Pinpoint the cell where the given text exists, returning its [x, y] midpoint coordinate. 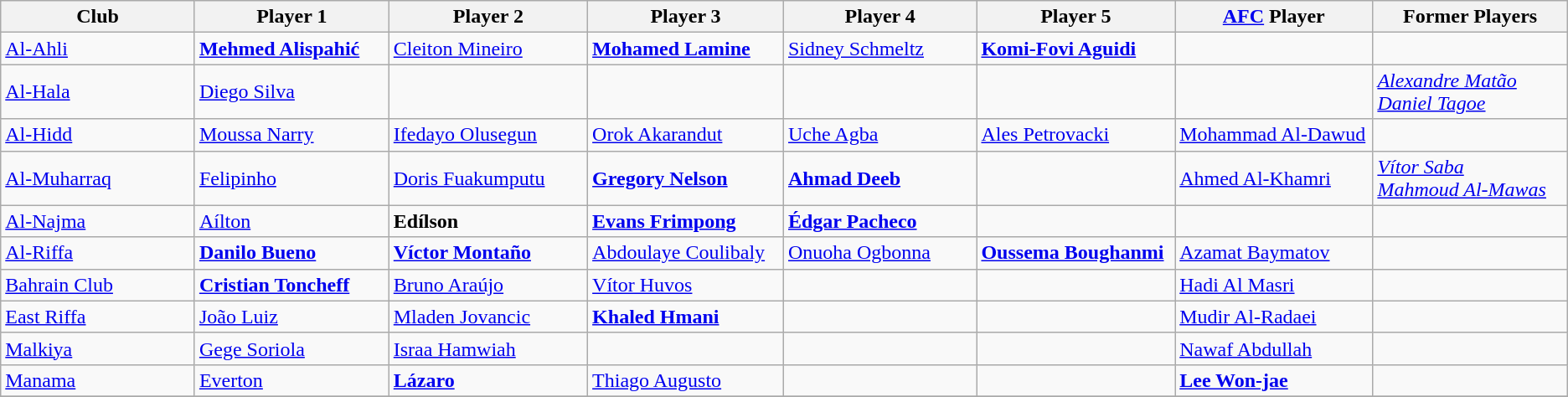
Sidney Schmeltz [879, 49]
Player 3 [686, 17]
Everton [291, 380]
Khaled Hmani [686, 317]
Cleiton Mineiro [487, 49]
Gregory Nelson [686, 178]
Malkiya [98, 348]
Vítor Huvos [686, 285]
Vítor Saba Mahmoud Al-Mawas [1470, 178]
Gege Soriola [291, 348]
Manama [98, 380]
João Luiz [291, 317]
Ahmad Deeb [879, 178]
Mohamed Lamine [686, 49]
Doris Fuakumputu [487, 178]
Bruno Araújo [487, 285]
Ahmed Al-Khamri [1274, 178]
Al-Muharraq [98, 178]
Al-Riffa [98, 253]
Edílson [487, 221]
Danilo Bueno [291, 253]
Bahrain Club [98, 285]
Cristian Toncheff [291, 285]
Uche Agba [879, 135]
Onuoha Ogbonna [879, 253]
Evans Frimpong [686, 221]
Orok Akarandut [686, 135]
Al-Ahli [98, 49]
Al-Najma [98, 221]
Mohammad Al-Dawud [1274, 135]
Mudir Al-Radaei [1274, 317]
Alexandre Matão Daniel Tagoe [1470, 92]
Player 2 [487, 17]
Player 1 [291, 17]
Felipinho [291, 178]
Hadi Al Masri [1274, 285]
AFC Player [1274, 17]
Lee Won-jae [1274, 380]
Ifedayo Olusegun [487, 135]
Al-Hala [98, 92]
Al-Hidd [98, 135]
Mehmed Alispahić [291, 49]
Oussema Boughanmi [1075, 253]
Player 5 [1075, 17]
Komi-Fovi Aguidi [1075, 49]
Ales Petrovacki [1075, 135]
Édgar Pacheco [879, 221]
Moussa Narry [291, 135]
Lázaro [487, 380]
Mladen Jovancic [487, 317]
Azamat Baymatov [1274, 253]
Nawaf Abdullah [1274, 348]
Former Players [1470, 17]
Club [98, 17]
Abdoulaye Coulibaly [686, 253]
Aílton [291, 221]
Víctor Montaño [487, 253]
Player 4 [879, 17]
Diego Silva [291, 92]
Thiago Augusto [686, 380]
Israa Hamwiah [487, 348]
East Riffa [98, 317]
